Scan for the cell matching the given text and deliver its [x, y] coordinate at center. 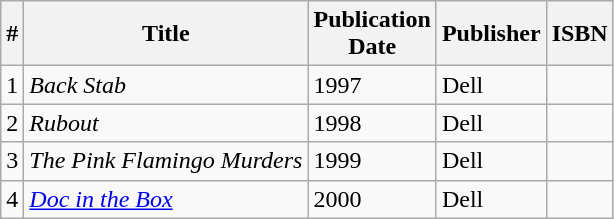
2000 [372, 199]
Title [166, 34]
Back Stab [166, 85]
The Pink Flamingo Murders [166, 161]
1 [12, 85]
Publisher [491, 34]
2 [12, 123]
# [12, 34]
Rubout [166, 123]
3 [12, 161]
1998 [372, 123]
PublicationDate [372, 34]
Doc in the Box [166, 199]
4 [12, 199]
ISBN [580, 34]
1999 [372, 161]
1997 [372, 85]
